Search for the cell housing the specified text and yield its (x, y) center coordinate. 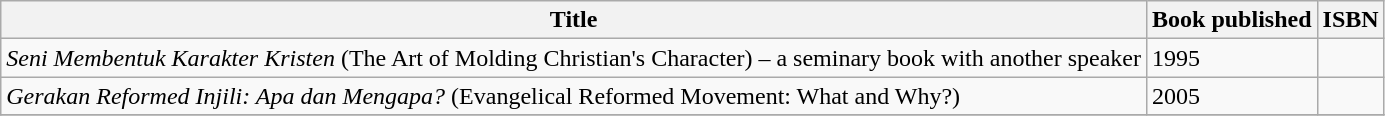
Seni Membentuk Karakter Kristen (The Art of Molding Christian's Character) – a seminary book with another speaker (574, 58)
Title (574, 20)
1995 (1232, 58)
Gerakan Reformed Injili: Apa dan Mengapa? (Evangelical Reformed Movement: What and Why?) (574, 96)
ISBN (1350, 20)
Book published (1232, 20)
2005 (1232, 96)
